Determine the [x, y] coordinate at the center of the cell enclosing the given text.  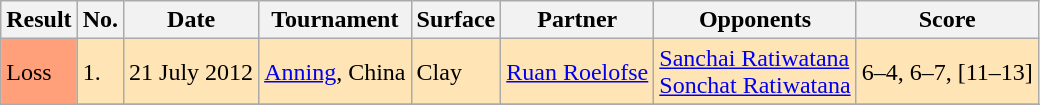
Date [192, 20]
1. [100, 72]
Anning, China [335, 72]
Score [947, 20]
Clay [456, 72]
No. [100, 20]
21 July 2012 [192, 72]
Ruan Roelofse [578, 72]
Sanchai Ratiwatana Sonchat Ratiwatana [755, 72]
Partner [578, 20]
Opponents [755, 20]
Surface [456, 20]
6–4, 6–7, [11–13] [947, 72]
Loss [39, 72]
Tournament [335, 20]
Result [39, 20]
